Pinpoint the cell where the given text exists, returning its [x, y] midpoint coordinate. 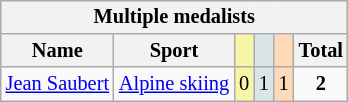
Jean Saubert [58, 84]
Sport [174, 51]
2 [321, 84]
Alpine skiing [174, 84]
Multiple medalists [174, 17]
0 [244, 84]
Name [58, 51]
Total [321, 51]
